Return [X, Y] of the center of cell containing provided text 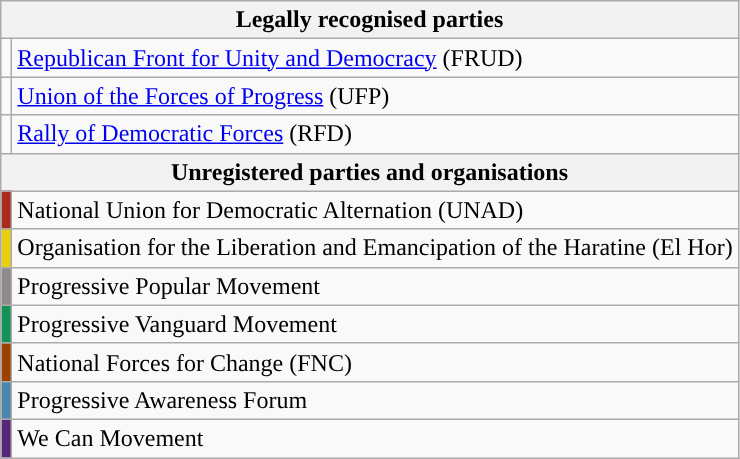
Republican Front for Unity and Democracy (FRUD) [375, 58]
Unregistered parties and organisations [370, 172]
Progressive Popular Movement [375, 286]
Organisation for the Liberation and Emancipation of the Haratine (El Hor) [375, 248]
National Union for Democratic Alternation (UNAD) [375, 210]
We Can Movement [375, 438]
Progressive Vanguard Movement [375, 324]
National Forces for Change (FNC) [375, 362]
Union of the Forces of Progress (UFP) [375, 96]
Rally of Democratic Forces (RFD) [375, 134]
Progressive Awareness Forum [375, 400]
Legally recognised parties [370, 20]
